Search for the cell housing the specified text and yield its [x, y] center coordinate. 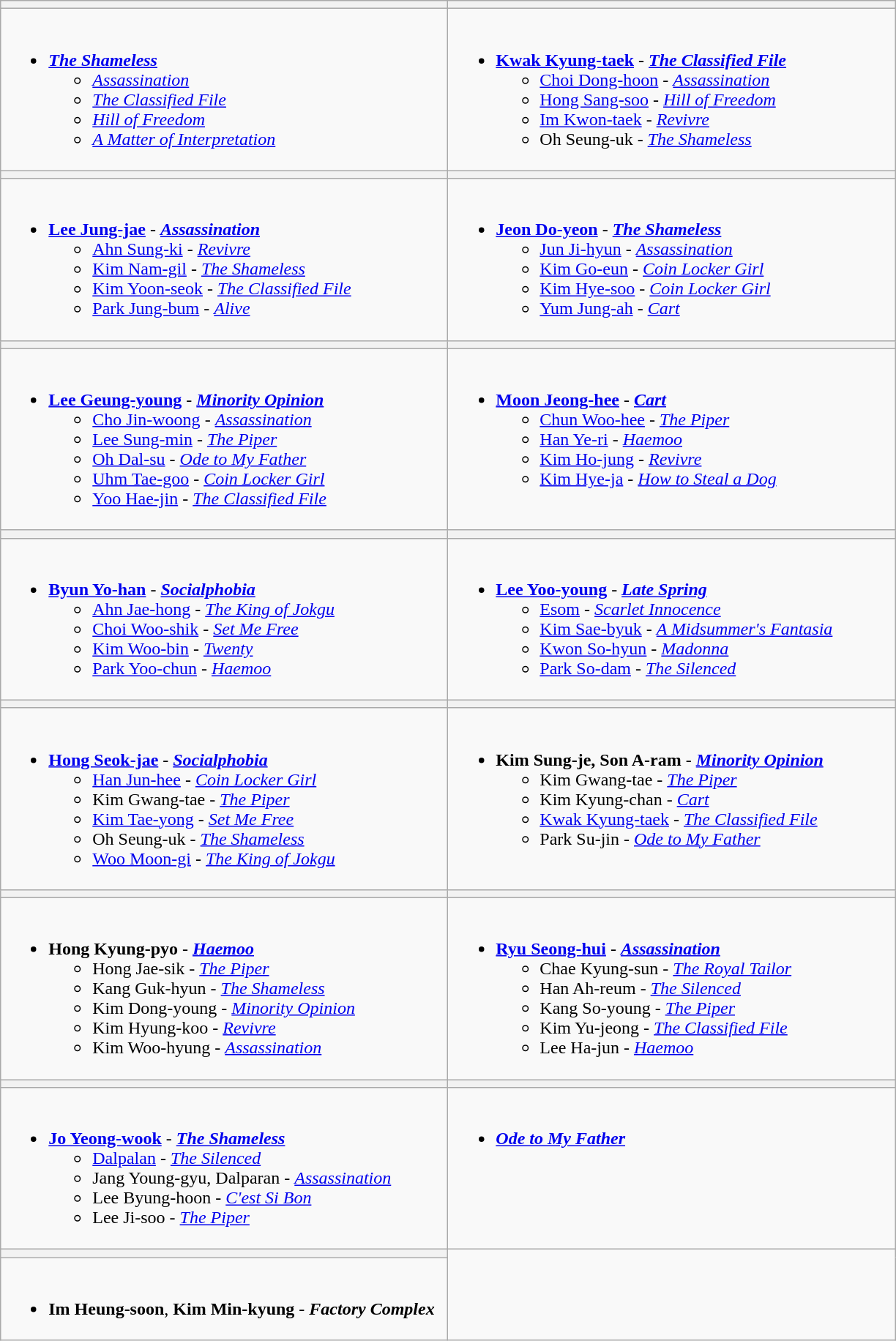
The ShamelessAssassinationThe Classified FileHill of FreedomA Matter of Interpretation [224, 89]
Im Heung-soon, Kim Min-kyung - Factory Complex [224, 1299]
Jo Yeong-wook - The ShamelessDalpalan - The SilencedJang Young-gyu, Dalparan - AssassinationLee Byung-hoon - C'est Si BonLee Ji-soo - The Piper [224, 1168]
Lee Jung-jae - AssassinationAhn Sung-ki - RevivreKim Nam-gil - The ShamelessKim Yoon-seok - The Classified FilePark Jung-bum - Alive [224, 259]
Jeon Do-yeon - The ShamelessJun Ji-hyun - AssassinationKim Go-eun - Coin Locker GirlKim Hye-soo - Coin Locker GirlYum Jung-ah - Cart [672, 259]
Ode to My Father [672, 1168]
Kwak Kyung-taek - The Classified FileChoi Dong-hoon - AssassinationHong Sang-soo - Hill of FreedomIm Kwon-taek - RevivreOh Seung-uk - The Shameless [672, 89]
Byun Yo-han - SocialphobiaAhn Jae-hong - The King of JokguChoi Woo-shik - Set Me FreeKim Woo-bin - TwentyPark Yoo-chun - Haemoo [224, 619]
Moon Jeong-hee - CartChun Woo-hee - The PiperHan Ye-ri - HaemooKim Ho-jung - RevivreKim Hye-ja - How to Steal a Dog [672, 439]
Lee Yoo-young - Late SpringEsom - Scarlet InnocenceKim Sae-byuk - A Midsummer's FantasiaKwon So-hyun - MadonnaPark So-dam - The Silenced [672, 619]
